Scan for the cell matching the given text and deliver its (X, Y) coordinate at center. 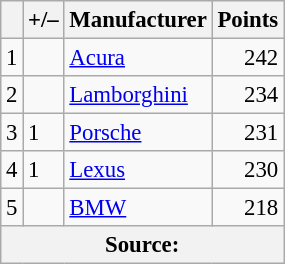
Porsche (138, 133)
Source: (142, 245)
Manufacturer (138, 20)
BMW (138, 208)
234 (248, 95)
Lamborghini (138, 95)
3 (12, 133)
242 (248, 58)
+/– (44, 20)
231 (248, 133)
218 (248, 208)
Points (248, 20)
2 (12, 95)
230 (248, 170)
Lexus (138, 170)
5 (12, 208)
4 (12, 170)
Acura (138, 58)
